From the cell containing the given text, extract its center point as [x, y] coordinate. 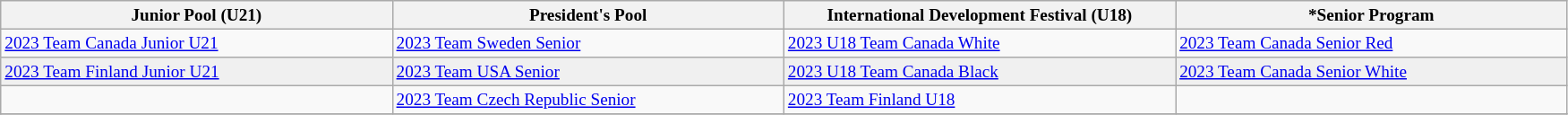
2023 Team USA Senior [587, 72]
2023 U18 Team Canada White [980, 43]
2023 Team Czech Republic Senior [587, 100]
2023 Team Canada Junior U21 [197, 43]
2023 Team Finland U18 [980, 100]
2023 Team Canada Senior Red [1372, 43]
2023 Team Finland Junior U21 [197, 72]
Junior Pool (U21) [197, 15]
2023 Team Canada Senior White [1372, 72]
International Development Festival (U18) [980, 15]
*Senior Program [1372, 15]
2023 U18 Team Canada Black [980, 72]
President's Pool [587, 15]
2023 Team Sweden Senior [587, 43]
